Extract the [X, Y] coordinate from the center of the cell holding the provided text.  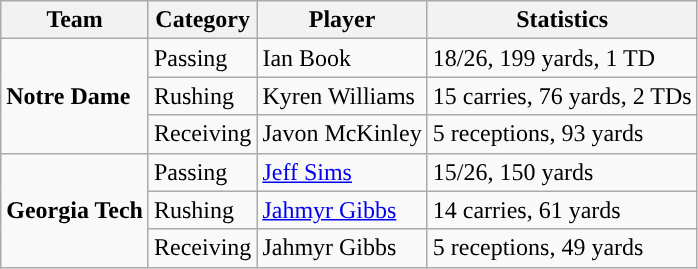
15 carries, 76 yards, 2 TDs [562, 96]
Team [75, 20]
15/26, 150 yards [562, 172]
Player [342, 20]
Statistics [562, 20]
Georgia Tech [75, 210]
Javon McKinley [342, 134]
5 receptions, 93 yards [562, 134]
5 receptions, 49 yards [562, 248]
18/26, 199 yards, 1 TD [562, 58]
14 carries, 61 yards [562, 210]
Ian Book [342, 58]
Notre Dame [75, 96]
Jeff Sims [342, 172]
Kyren Williams [342, 96]
Category [202, 20]
